Detect which cell encompasses the target text, then output its [X, Y] center coordinate. 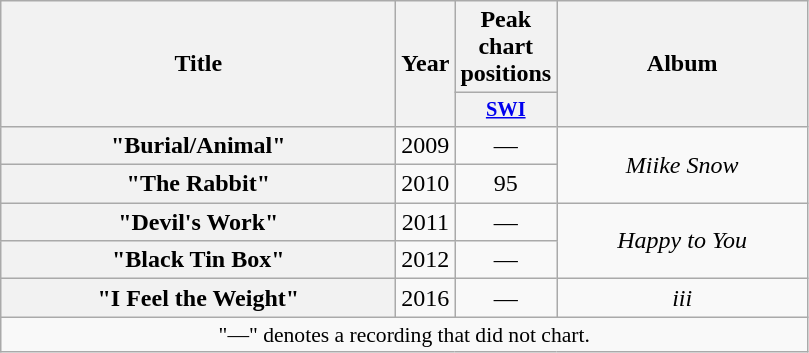
"Black Tin Box" [198, 260]
"—" denotes a recording that did not chart. [404, 335]
Title [198, 64]
2010 [426, 184]
2009 [426, 145]
iii [682, 298]
95 [506, 184]
SWI [506, 110]
Happy to You [682, 241]
Album [682, 64]
Peak chart positions [506, 47]
2016 [426, 298]
Year [426, 64]
"The Rabbit" [198, 184]
"Burial/Animal" [198, 145]
2012 [426, 260]
"Devil's Work" [198, 222]
2011 [426, 222]
Miike Snow [682, 164]
"I Feel the Weight" [198, 298]
